From the cell containing the given text, extract its center point as (X, Y) coordinate. 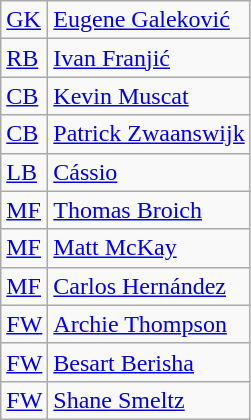
Thomas Broich (149, 210)
Besart Berisha (149, 362)
Patrick Zwaanswijk (149, 134)
GK (24, 20)
Ivan Franjić (149, 58)
Shane Smeltz (149, 400)
Carlos Hernández (149, 286)
Kevin Muscat (149, 96)
LB (24, 172)
Archie Thompson (149, 324)
RB (24, 58)
Matt McKay (149, 248)
Cássio (149, 172)
Eugene Galeković (149, 20)
